For the text-containing cell, return its midpoint in (X, Y) coordinate format. 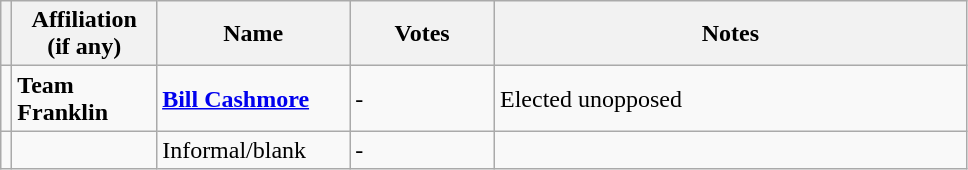
Affiliation (if any) (84, 34)
Team Franklin (84, 98)
Elected unopposed (730, 98)
Votes (422, 34)
Notes (730, 34)
Bill Cashmore (254, 98)
Informal/blank (254, 150)
Name (254, 34)
